Extract the (x, y) coordinate from the center of the cell holding the provided text.  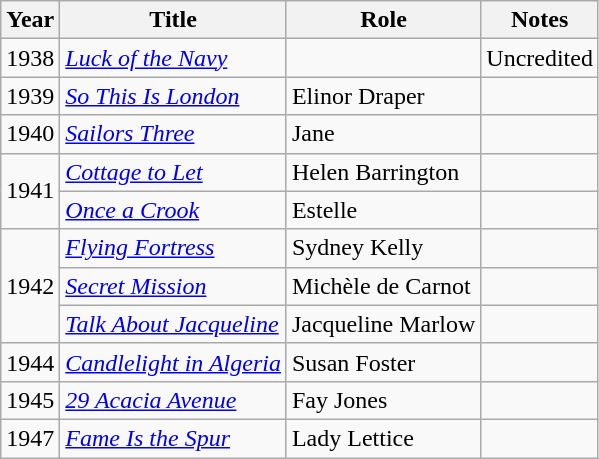
Estelle (383, 210)
Candlelight in Algeria (174, 362)
Talk About Jacqueline (174, 324)
1938 (30, 58)
Lady Lettice (383, 438)
Title (174, 20)
Once a Crook (174, 210)
Role (383, 20)
Fame Is the Spur (174, 438)
1945 (30, 400)
Sailors Three (174, 134)
Cottage to Let (174, 172)
1942 (30, 286)
1941 (30, 191)
Secret Mission (174, 286)
Helen Barrington (383, 172)
Sydney Kelly (383, 248)
Luck of the Navy (174, 58)
Notes (540, 20)
Uncredited (540, 58)
Jacqueline Marlow (383, 324)
1947 (30, 438)
29 Acacia Avenue (174, 400)
Elinor Draper (383, 96)
1940 (30, 134)
Flying Fortress (174, 248)
Fay Jones (383, 400)
1939 (30, 96)
So This Is London (174, 96)
Susan Foster (383, 362)
1944 (30, 362)
Jane (383, 134)
Year (30, 20)
Michèle de Carnot (383, 286)
